Detect which cell encompasses the target text, then output its (x, y) center coordinate. 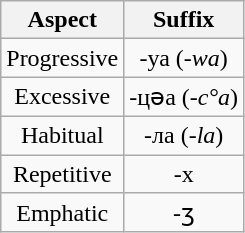
Excessive (62, 97)
-ла (-la) (184, 135)
Habitual (62, 135)
Repetitive (62, 173)
Progressive (62, 58)
-цәа (-c°a) (184, 97)
Aspect (62, 20)
Emphatic (62, 213)
Suffix (184, 20)
-уа (-wa) (184, 58)
-х (184, 173)
-ӡ (184, 213)
